For the text-containing cell, return its midpoint in (x, y) coordinate format. 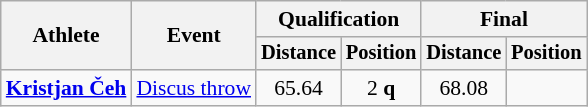
Discus throw (194, 88)
Event (194, 36)
Final (504, 19)
68.08 (464, 88)
2 q (381, 88)
Athlete (66, 36)
Qualification (338, 19)
Kristjan Čeh (66, 88)
65.64 (298, 88)
